Detect which cell encompasses the target text, then output its [X, Y] center coordinate. 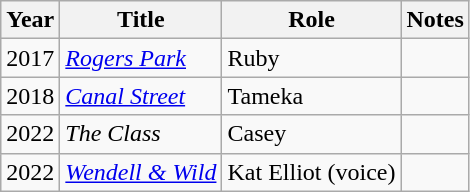
2018 [30, 96]
2017 [30, 58]
Rogers Park [141, 58]
The Class [141, 134]
Title [141, 20]
Tameka [312, 96]
Role [312, 20]
Canal Street [141, 96]
Notes [435, 20]
Kat Elliot (voice) [312, 172]
Year [30, 20]
Wendell & Wild [141, 172]
Casey [312, 134]
Ruby [312, 58]
